Pinpoint the cell where the given text exists, returning its [X, Y] midpoint coordinate. 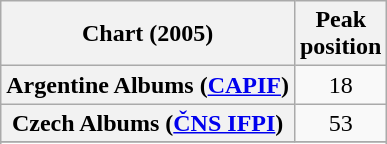
53 [340, 123]
18 [340, 85]
Chart (2005) [148, 34]
Argentine Albums (CAPIF) [148, 85]
Czech Albums (ČNS IFPI) [148, 123]
Peakposition [340, 34]
